Find where the given text appears and provide that cell's center as (x, y) coordinate. 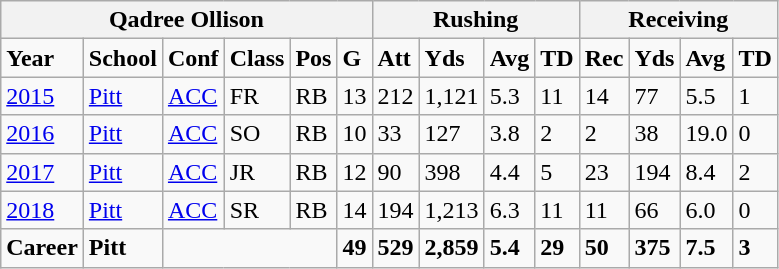
4.4 (510, 172)
29 (557, 248)
Class (257, 58)
Career (42, 248)
7.5 (706, 248)
127 (452, 134)
Year (42, 58)
6.3 (510, 210)
Att (396, 58)
2017 (42, 172)
212 (396, 96)
JR (257, 172)
66 (654, 210)
5.3 (510, 96)
3.8 (510, 134)
Conf (193, 58)
School (122, 58)
FR (257, 96)
1,213 (452, 210)
Qadree Ollison (186, 20)
33 (396, 134)
50 (604, 248)
23 (604, 172)
Rec (604, 58)
Receiving (678, 20)
12 (354, 172)
13 (354, 96)
90 (396, 172)
5.5 (706, 96)
G (354, 58)
529 (396, 248)
2015 (42, 96)
3 (755, 248)
5.4 (510, 248)
19.0 (706, 134)
5 (557, 172)
49 (354, 248)
10 (354, 134)
2018 (42, 210)
77 (654, 96)
38 (654, 134)
2016 (42, 134)
398 (452, 172)
Rushing (476, 20)
375 (654, 248)
SO (257, 134)
1,121 (452, 96)
6.0 (706, 210)
1 (755, 96)
SR (257, 210)
Pos (314, 58)
8.4 (706, 172)
2,859 (452, 248)
